Search for the cell housing the specified text and yield its [x, y] center coordinate. 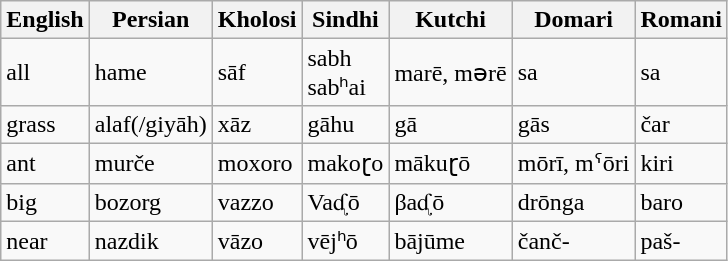
paš- [681, 241]
vazzo [257, 202]
gās [574, 124]
marē, mərē [450, 72]
Kholosi [257, 20]
Persian [150, 20]
čar [681, 124]
murče [150, 163]
sāf [257, 72]
alaf(/giyāh) [150, 124]
bājūme [450, 241]
baro [681, 202]
xāz [257, 124]
bozorg [150, 202]
near [45, 241]
hame [150, 72]
grass [45, 124]
all [45, 72]
βaᶑō [450, 202]
gā [450, 124]
nazdik [150, 241]
drōnga [574, 202]
vāzo [257, 241]
mōrī, mˤōri [574, 163]
kiri [681, 163]
sabhsabʰai [346, 72]
Vaᶑō [346, 202]
vējʰō [346, 241]
Domari [574, 20]
ant [45, 163]
mākuɽō [450, 163]
English [45, 20]
Sindhi [346, 20]
Kutchi [450, 20]
čanč- [574, 241]
Romani [681, 20]
makoɽo [346, 163]
gāhu [346, 124]
moxoro [257, 163]
big [45, 202]
